Detect which cell encompasses the target text, then output its (x, y) center coordinate. 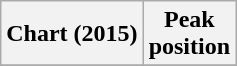
Chart (2015) (72, 34)
Peak position (189, 34)
